Return (x, y) of the center of cell containing provided text 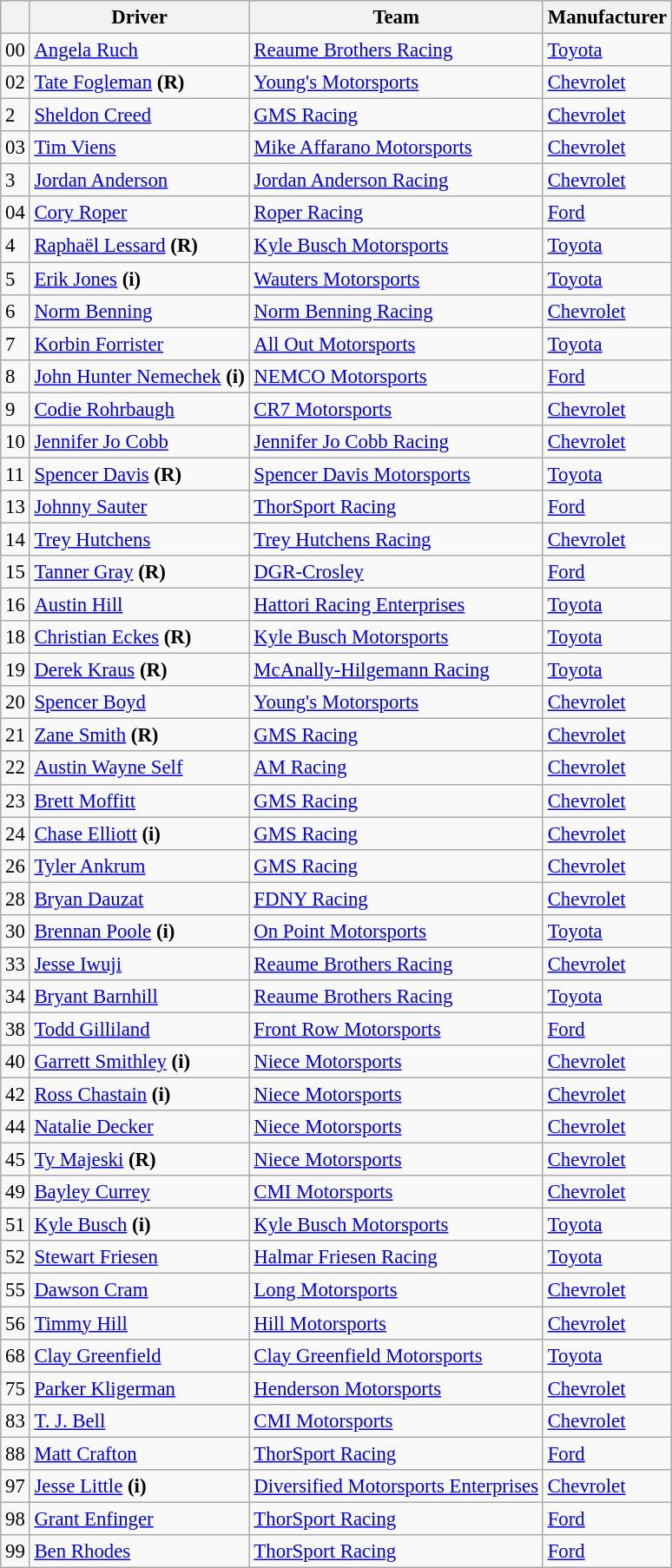
02 (16, 82)
Mike Affarano Motorsports (396, 148)
55 (16, 1290)
98 (16, 1519)
Trey Hutchens Racing (396, 539)
26 (16, 866)
44 (16, 1127)
Todd Gilliland (139, 1029)
NEMCO Motorsports (396, 376)
Tyler Ankrum (139, 866)
Wauters Motorsports (396, 279)
18 (16, 637)
Norm Benning Racing (396, 311)
Trey Hutchens (139, 539)
10 (16, 442)
75 (16, 1388)
Ross Chastain (i) (139, 1095)
Jennifer Jo Cobb (139, 442)
Garrett Smithley (i) (139, 1062)
Sheldon Creed (139, 115)
Spencer Davis Motorsports (396, 474)
Jordan Anderson (139, 181)
22 (16, 768)
45 (16, 1160)
15 (16, 572)
9 (16, 409)
Jesse Little (i) (139, 1486)
Johnny Sauter (139, 507)
Roper Racing (396, 213)
97 (16, 1486)
Jennifer Jo Cobb Racing (396, 442)
Bayley Currey (139, 1192)
88 (16, 1453)
Team (396, 17)
00 (16, 50)
2 (16, 115)
14 (16, 539)
Spencer Boyd (139, 702)
Matt Crafton (139, 1453)
Natalie Decker (139, 1127)
T. J. Bell (139, 1420)
Long Motorsports (396, 1290)
Kyle Busch (i) (139, 1225)
Diversified Motorsports Enterprises (396, 1486)
3 (16, 181)
Stewart Friesen (139, 1258)
Spencer Davis (R) (139, 474)
Jordan Anderson Racing (396, 181)
Brett Moffitt (139, 800)
83 (16, 1420)
42 (16, 1095)
Parker Kligerman (139, 1388)
McAnally-Hilgemann Racing (396, 670)
Clay Greenfield Motorsports (396, 1355)
FDNY Racing (396, 899)
38 (16, 1029)
Front Row Motorsports (396, 1029)
Angela Ruch (139, 50)
Ben Rhodes (139, 1552)
99 (16, 1552)
Erik Jones (i) (139, 279)
4 (16, 246)
33 (16, 964)
40 (16, 1062)
7 (16, 344)
Austin Hill (139, 605)
DGR-Crosley (396, 572)
Henderson Motorsports (396, 1388)
Hill Motorsports (396, 1323)
Tanner Gray (R) (139, 572)
Hattori Racing Enterprises (396, 605)
Austin Wayne Self (139, 768)
6 (16, 311)
Zane Smith (R) (139, 735)
52 (16, 1258)
03 (16, 148)
Ty Majeski (R) (139, 1160)
20 (16, 702)
John Hunter Nemechek (i) (139, 376)
Cory Roper (139, 213)
24 (16, 833)
On Point Motorsports (396, 932)
04 (16, 213)
Bryan Dauzat (139, 899)
Bryant Barnhill (139, 997)
AM Racing (396, 768)
Clay Greenfield (139, 1355)
68 (16, 1355)
30 (16, 932)
Codie Rohrbaugh (139, 409)
Korbin Forrister (139, 344)
51 (16, 1225)
28 (16, 899)
8 (16, 376)
Timmy Hill (139, 1323)
Dawson Cram (139, 1290)
11 (16, 474)
16 (16, 605)
56 (16, 1323)
21 (16, 735)
All Out Motorsports (396, 344)
Grant Enfinger (139, 1519)
Brennan Poole (i) (139, 932)
Christian Eckes (R) (139, 637)
19 (16, 670)
Chase Elliott (i) (139, 833)
Driver (139, 17)
5 (16, 279)
Norm Benning (139, 311)
13 (16, 507)
23 (16, 800)
Jesse Iwuji (139, 964)
34 (16, 997)
Derek Kraus (R) (139, 670)
Tim Viens (139, 148)
Halmar Friesen Racing (396, 1258)
CR7 Motorsports (396, 409)
49 (16, 1192)
Tate Fogleman (R) (139, 82)
Raphaël Lessard (R) (139, 246)
Manufacturer (607, 17)
